Pinpoint the cell where the given text exists, returning its (X, Y) midpoint coordinate. 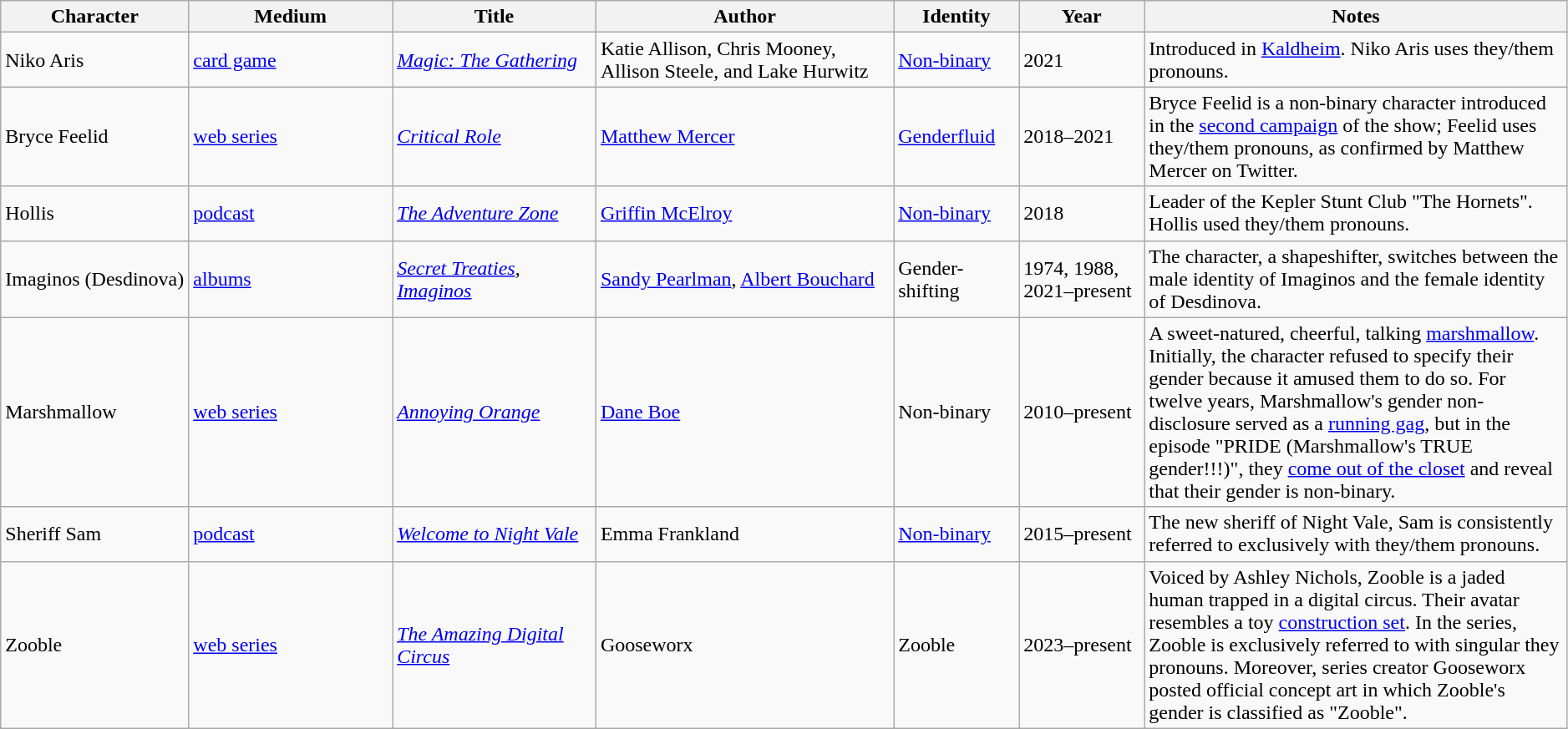
Bryce Feelid (95, 137)
2021 (1082, 60)
Hollis (95, 214)
Niko Aris (95, 60)
2023–present (1082, 645)
Genderfluid (957, 137)
Matthew Mercer (744, 137)
Katie Allison, Chris Mooney, Allison Steele, and Lake Hurwitz (744, 60)
2018–2021 (1082, 137)
The character, a shapeshifter, switches between the male identity of Imaginos and the female identity of Desdinova. (1357, 279)
Leader of the Kepler Stunt Club "The Hornets". Hollis used they/them pronouns. (1357, 214)
The Amazing Digital Circus (495, 645)
The Adventure Zone (495, 214)
1974, 1988, 2021–present (1082, 279)
Author (744, 17)
Gooseworx (744, 645)
Imaginos (Desdinova) (95, 279)
Notes (1357, 17)
Marshmallow (95, 413)
Medium (291, 17)
2010–present (1082, 413)
card game (291, 60)
Critical Role (495, 137)
Secret Treaties, Imaginos (495, 279)
Introduced in Kaldheim. Niko Aris uses they/them pronouns. (1357, 60)
The new sheriff of Night Vale, Sam is consistently referred to exclusively with they/them pronouns. (1357, 534)
Character (95, 17)
Dane Boe (744, 413)
2018 (1082, 214)
2015–present (1082, 534)
albums (291, 279)
Emma Frankland (744, 534)
Year (1082, 17)
Welcome to Night Vale (495, 534)
Sandy Pearlman, Albert Bouchard (744, 279)
Sheriff Sam (95, 534)
Title (495, 17)
Griffin McElroy (744, 214)
Gender-shifting (957, 279)
Annoying Orange (495, 413)
Identity (957, 17)
Magic: The Gathering (495, 60)
